Detect which cell encompasses the target text, then output its [x, y] center coordinate. 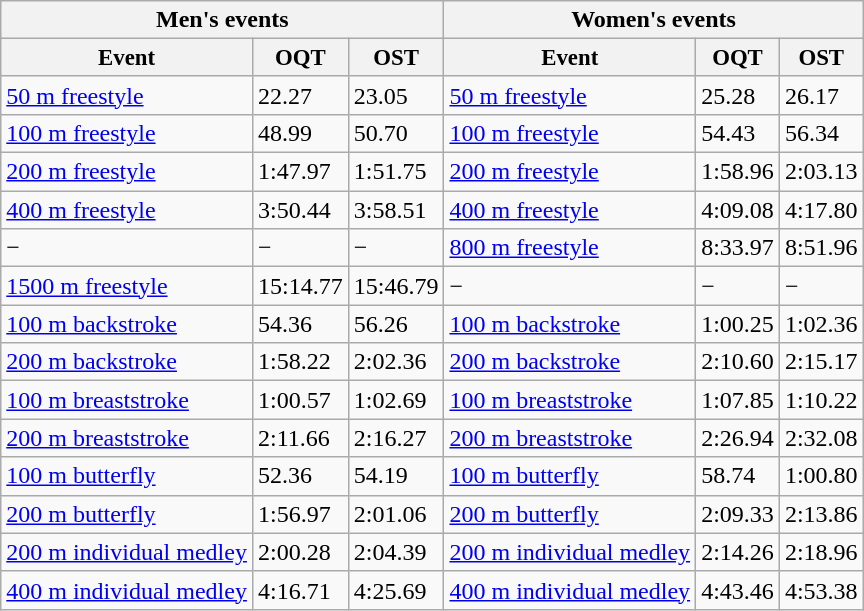
8:33.97 [738, 248]
56.34 [821, 133]
50.70 [396, 133]
4:09.08 [738, 210]
2:01.06 [396, 514]
2:26.94 [738, 438]
2:04.39 [396, 552]
25.28 [738, 95]
1:58.96 [738, 172]
2:13.86 [821, 514]
2:03.13 [821, 172]
2:18.96 [821, 552]
Men's events [222, 20]
1:00.57 [300, 400]
2:09.33 [738, 514]
800 m freestyle [570, 248]
54.19 [396, 476]
56.26 [396, 324]
4:17.80 [821, 210]
26.17 [821, 95]
1500 m freestyle [127, 286]
1:56.97 [300, 514]
2:32.08 [821, 438]
2:14.26 [738, 552]
4:53.38 [821, 590]
22.27 [300, 95]
52.36 [300, 476]
48.99 [300, 133]
1:02.69 [396, 400]
3:50.44 [300, 210]
2:00.28 [300, 552]
1:00.80 [821, 476]
54.43 [738, 133]
2:10.60 [738, 362]
54.36 [300, 324]
2:16.27 [396, 438]
15:14.77 [300, 286]
1:47.97 [300, 172]
2:15.17 [821, 362]
1:07.85 [738, 400]
2:02.36 [396, 362]
1:00.25 [738, 324]
Women's events [654, 20]
2:11.66 [300, 438]
1:58.22 [300, 362]
3:58.51 [396, 210]
58.74 [738, 476]
1:51.75 [396, 172]
4:43.46 [738, 590]
23.05 [396, 95]
1:02.36 [821, 324]
15:46.79 [396, 286]
4:25.69 [396, 590]
4:16.71 [300, 590]
8:51.96 [821, 248]
1:10.22 [821, 400]
